Pinpoint the cell where the given text exists, returning its [X, Y] midpoint coordinate. 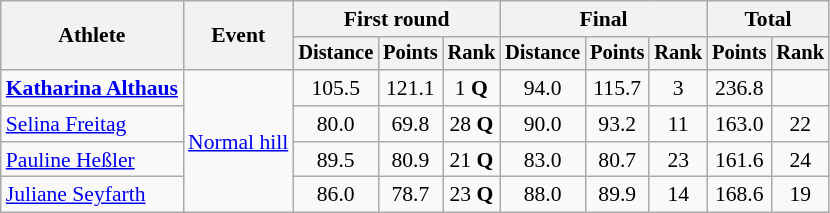
90.0 [542, 124]
88.0 [542, 195]
236.8 [739, 88]
80.0 [336, 124]
Athlete [92, 36]
80.9 [410, 160]
First round [396, 19]
Final [604, 19]
Event [238, 36]
21 Q [472, 160]
89.9 [617, 195]
1 Q [472, 88]
19 [800, 195]
93.2 [617, 124]
115.7 [617, 88]
Total [768, 19]
94.0 [542, 88]
86.0 [336, 195]
168.6 [739, 195]
28 Q [472, 124]
89.5 [336, 160]
83.0 [542, 160]
23 Q [472, 195]
14 [678, 195]
24 [800, 160]
121.1 [410, 88]
Normal hill [238, 141]
23 [678, 160]
163.0 [739, 124]
Selina Freitag [92, 124]
Juliane Seyfarth [92, 195]
78.7 [410, 195]
22 [800, 124]
69.8 [410, 124]
161.6 [739, 160]
80.7 [617, 160]
Katharina Althaus [92, 88]
Pauline Heßler [92, 160]
3 [678, 88]
11 [678, 124]
105.5 [336, 88]
